Return [x, y] of the center of cell containing provided text 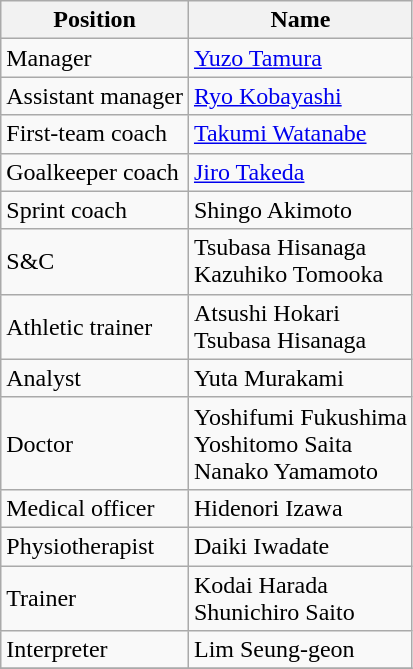
S&C [95, 262]
First-team coach [95, 134]
Tsubasa Hisanaga Kazuhiko Tomooka [300, 262]
Yuta Murakami [300, 378]
Trainer [95, 598]
Shingo Akimoto [300, 210]
Physiotherapist [95, 546]
Ryo Kobayashi [300, 96]
Manager [95, 58]
Name [300, 20]
Lim Seung-geon [300, 650]
Jiro Takeda [300, 172]
Takumi Watanabe [300, 134]
Athletic trainer [95, 326]
Position [95, 20]
Sprint coach [95, 210]
Assistant manager [95, 96]
Medical officer [95, 508]
Doctor [95, 443]
Goalkeeper coach [95, 172]
Analyst [95, 378]
Daiki Iwadate [300, 546]
Yuzo Tamura [300, 58]
Yoshifumi Fukushima Yoshitomo Saita Nanako Yamamoto [300, 443]
Atsushi Hokari Tsubasa Hisanaga [300, 326]
Kodai Harada Shunichiro Saito [300, 598]
Hidenori Izawa [300, 508]
Interpreter [95, 650]
